Find where the given text appears and provide that cell's center as [X, Y] coordinate. 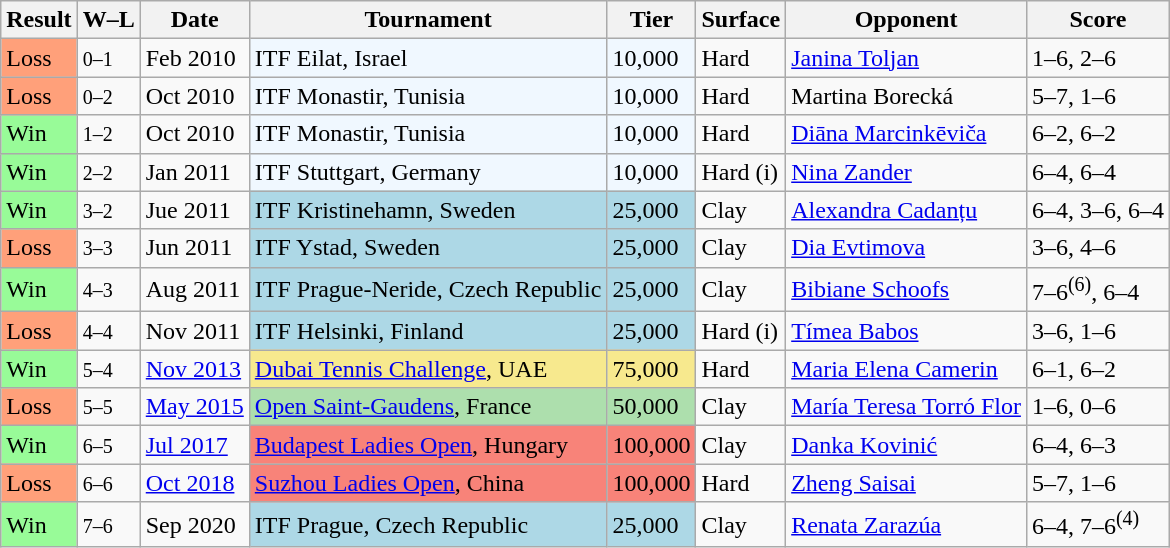
W–L [108, 20]
6–4, 7–6(4) [1098, 524]
1–2 [108, 134]
Result [39, 20]
Jan 2011 [194, 172]
Tournament [428, 20]
3–6, 4–6 [1098, 248]
Jue 2011 [194, 210]
Danka Kovinić [906, 445]
Jul 2017 [194, 445]
María Teresa Torró Flor [906, 407]
Janina Toljan [906, 58]
2–2 [108, 172]
ITF Prague-Neride, Czech Republic [428, 290]
1–6, 0–6 [1098, 407]
Opponent [906, 20]
4–4 [108, 331]
3–3 [108, 248]
Bibiane Schoofs [906, 290]
0–1 [108, 58]
Score [1098, 20]
75,000 [652, 369]
ITF Eilat, Israel [428, 58]
Zheng Saisai [906, 483]
6–2, 6–2 [1098, 134]
3–6, 1–6 [1098, 331]
Open Saint-Gaudens, France [428, 407]
Renata Zarazúa [906, 524]
6–4, 3–6, 6–4 [1098, 210]
Tímea Babos [906, 331]
3–2 [108, 210]
ITF Ystad, Sweden [428, 248]
ITF Stuttgart, Germany [428, 172]
Jun 2011 [194, 248]
Alexandra Cadanțu [906, 210]
Diāna Marcinkēviča [906, 134]
50,000 [652, 407]
Aug 2011 [194, 290]
Surface [741, 20]
7–6 [108, 524]
Nina Zander [906, 172]
ITF Prague, Czech Republic [428, 524]
May 2015 [194, 407]
6–1, 6–2 [1098, 369]
Suzhou Ladies Open, China [428, 483]
6–5 [108, 445]
Date [194, 20]
5–4 [108, 369]
6–4, 6–3 [1098, 445]
4–3 [108, 290]
ITF Helsinki, Finland [428, 331]
Nov 2011 [194, 331]
0–2 [108, 96]
Budapest Ladies Open, Hungary [428, 445]
Oct 2018 [194, 483]
ITF Kristinehamn, Sweden [428, 210]
Sep 2020 [194, 524]
6–6 [108, 483]
Tier [652, 20]
Martina Borecká [906, 96]
Nov 2013 [194, 369]
6–4, 6–4 [1098, 172]
7–6(6), 6–4 [1098, 290]
Feb 2010 [194, 58]
Maria Elena Camerin [906, 369]
5–5 [108, 407]
Dubai Tennis Challenge, UAE [428, 369]
1–6, 2–6 [1098, 58]
Dia Evtimova [906, 248]
